Extract the [x, y] coordinate from the center of the cell holding the provided text.  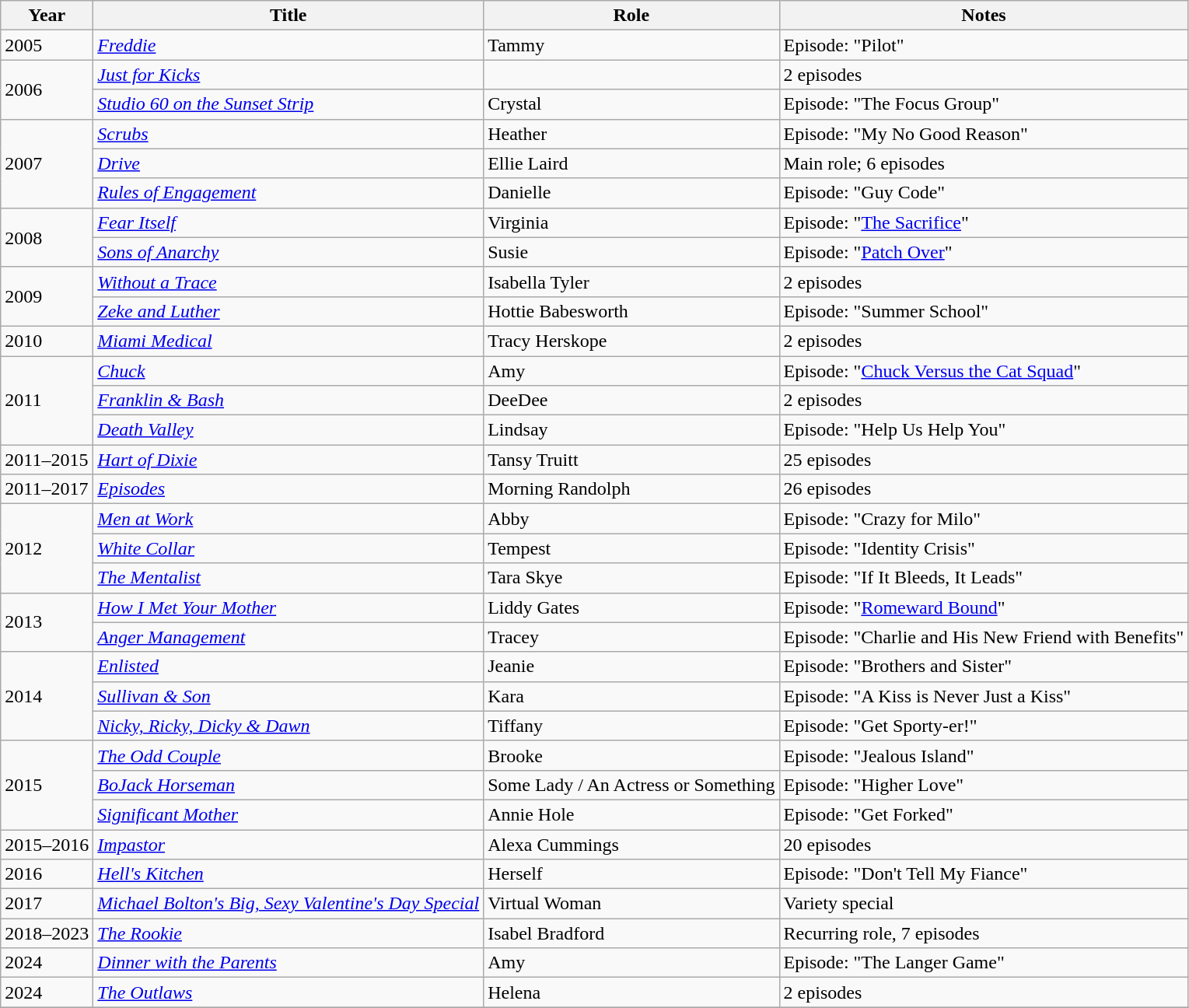
Zeke and Luther [289, 311]
Chuck [289, 371]
2016 [47, 874]
Episodes [289, 489]
Drive [289, 163]
Hell's Kitchen [289, 874]
2018–2023 [47, 933]
2012 [47, 548]
Tempest [631, 548]
DeeDee [631, 401]
Death Valley [289, 430]
Episode: "The Sacrifice" [984, 222]
Episode: "Identity Crisis" [984, 548]
Enlisted [289, 667]
Episode: "Pilot" [984, 45]
Jeanie [631, 667]
Just for Kicks [289, 75]
Role [631, 16]
Episode: "If It Bleeds, It Leads" [984, 578]
2017 [47, 904]
2008 [47, 237]
2011 [47, 401]
Episode: "Help Us Help You" [984, 430]
Heather [631, 134]
The Odd Couple [289, 755]
Fear Itself [289, 222]
Episode: "Brothers and Sister" [984, 667]
Kara [631, 696]
Studio 60 on the Sunset Strip [289, 104]
Recurring role, 7 episodes [984, 933]
Dinner with the Parents [289, 963]
Virtual Woman [631, 904]
White Collar [289, 548]
Significant Mother [289, 814]
20 episodes [984, 844]
Episode: "Higher Love" [984, 785]
Helena [631, 992]
Tracy Herskope [631, 341]
Title [289, 16]
Isabella Tyler [631, 282]
Variety special [984, 904]
Without a Trace [289, 282]
Scrubs [289, 134]
Liddy Gates [631, 607]
Episode: "Summer School" [984, 311]
Episode: "Chuck Versus the Cat Squad" [984, 371]
The Outlaws [289, 992]
Episode: "Guy Code" [984, 193]
Michael Bolton's Big, Sexy Valentine's Day Special [289, 904]
Danielle [631, 193]
Episode: "Patch Over" [984, 252]
2011–2015 [47, 460]
Sullivan & Son [289, 696]
Tracey [631, 637]
Episode: "Crazy for Milo" [984, 519]
Hart of Dixie [289, 460]
Miami Medical [289, 341]
Freddie [289, 45]
Hottie Babesworth [631, 311]
Lindsay [631, 430]
Rules of Engagement [289, 193]
Episode: "Romeward Bound" [984, 607]
Anger Management [289, 637]
Main role; 6 episodes [984, 163]
2011–2017 [47, 489]
Episode: "My No Good Reason" [984, 134]
2013 [47, 622]
2014 [47, 696]
Tansy Truitt [631, 460]
Episode: "Get Sporty-er!" [984, 726]
2015 [47, 785]
Susie [631, 252]
Alexa Cummings [631, 844]
Morning Randolph [631, 489]
2009 [47, 296]
Annie Hole [631, 814]
Nicky, Ricky, Dicky & Dawn [289, 726]
Episode: "The Focus Group" [984, 104]
Tara Skye [631, 578]
Notes [984, 16]
How I Met Your Mother [289, 607]
Episode: "A Kiss is Never Just a Kiss" [984, 696]
Episode: "Jealous Island" [984, 755]
Ellie Laird [631, 163]
The Mentalist [289, 578]
The Rookie [289, 933]
BoJack Horseman [289, 785]
Tammy [631, 45]
Episode: "Charlie and His New Friend with Benefits" [984, 637]
Episode: "The Langer Game" [984, 963]
Year [47, 16]
Virginia [631, 222]
2010 [47, 341]
Some Lady / An Actress or Something [631, 785]
2015–2016 [47, 844]
Franklin & Bash [289, 401]
Men at Work [289, 519]
Brooke [631, 755]
2005 [47, 45]
Abby [631, 519]
2006 [47, 89]
Tiffany [631, 726]
26 episodes [984, 489]
Episode: "Get Forked" [984, 814]
Impastor [289, 844]
Episode: "Don't Tell My Fiance" [984, 874]
Isabel Bradford [631, 933]
25 episodes [984, 460]
2007 [47, 163]
Sons of Anarchy [289, 252]
Crystal [631, 104]
Herself [631, 874]
